Search for the cell housing the specified text and yield its (x, y) center coordinate. 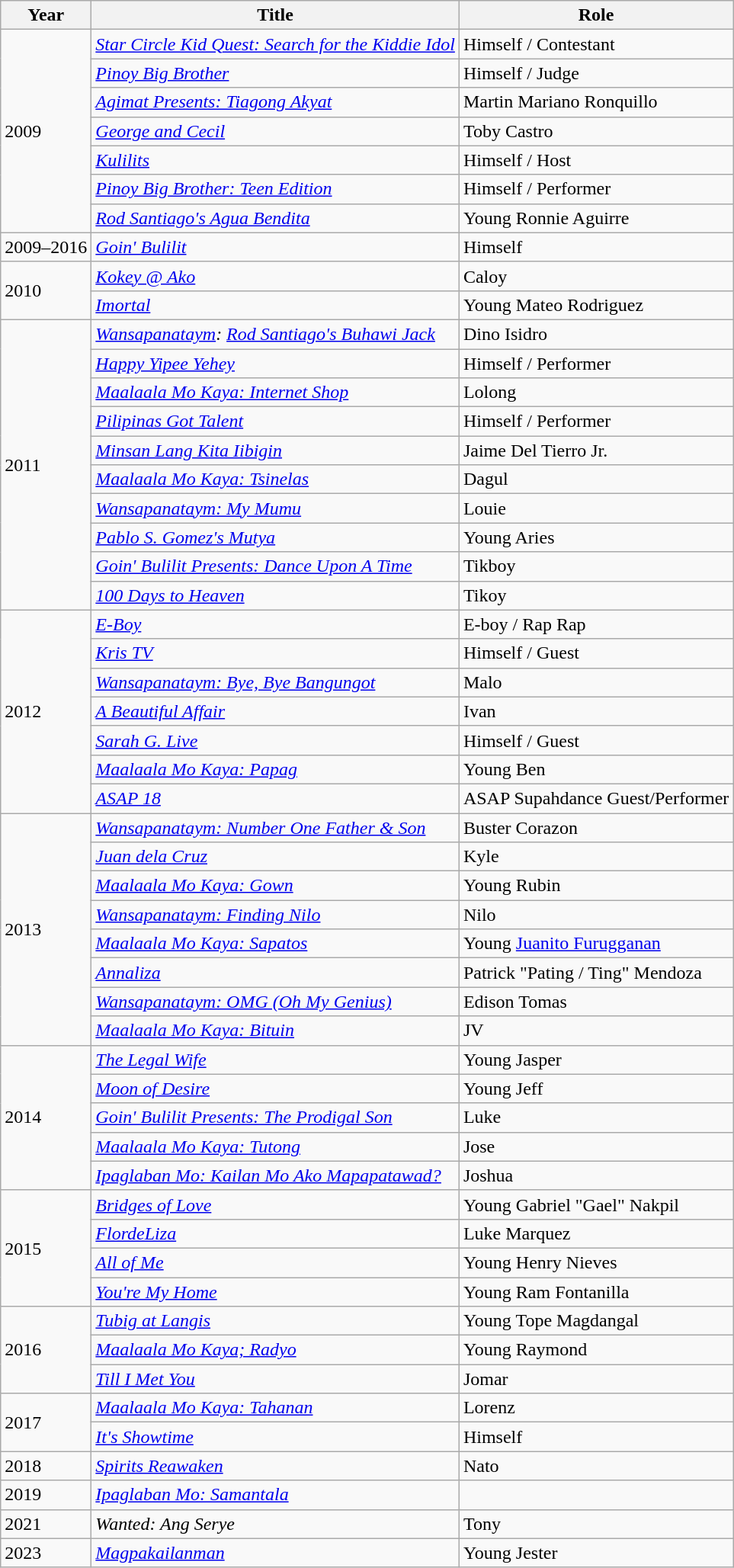
2009–2016 (46, 247)
2017 (46, 1422)
Maalaala Mo Kaya: Internet Shop (276, 393)
Moon of Desire (276, 1089)
Maalaala Mo Kaya: Papag (276, 769)
Himself / Contestant (596, 44)
Ipaglaban Mo: Samantala (276, 1495)
Louie (596, 508)
Kulilits (276, 160)
Young Ram Fontanilla (596, 1292)
2019 (46, 1495)
E-boy / Rap Rap (596, 624)
Dagul (596, 479)
ASAP Supahdance Guest/Performer (596, 798)
The Legal Wife (276, 1060)
Patrick "Pating / Ting" Mendoza (596, 973)
Maalaala Mo Kaya: Gown (276, 886)
Lolong (596, 393)
2021 (46, 1524)
Pinoy Big Brother: Teen Edition (276, 189)
Edison Tomas (596, 1002)
Wansapanataym: Rod Santiago's Buhawi Jack (276, 334)
2023 (46, 1553)
Maalaala Mo Kaya: Tsinelas (276, 479)
Wansapanataym: Bye, Bye Bangungot (276, 682)
Happy Yipee Yehey (276, 364)
Pilipinas Got Talent (276, 422)
Maalaala Mo Kaya: Tutong (276, 1146)
Young Rubin (596, 886)
Spirits Reawaken (276, 1466)
2012 (46, 711)
Himself / Judge (596, 73)
George and Cecil (276, 131)
Lorenz (596, 1408)
Pablo S. Gomez's Mutya (276, 537)
Pinoy Big Brother (276, 73)
Luke Marquez (596, 1233)
Joshua (596, 1175)
JV (596, 1031)
Young Juanito Furugganan (596, 944)
100 Days to Heaven (276, 595)
Ivan (596, 711)
2011 (46, 465)
Martin Mariano Ronquillo (596, 102)
Sarah G. Live (276, 740)
It's Showtime (276, 1437)
You're My Home (276, 1292)
Ipaglaban Mo: Kailan Mo Ako Mapapatawad? (276, 1175)
Goin' Bulilit (276, 247)
Tikboy (596, 566)
Wansapanataym: OMG (Oh My Genius) (276, 1002)
Kris TV (276, 653)
Young Ben (596, 769)
Toby Castro (596, 131)
2015 (46, 1248)
Kyle (596, 857)
2014 (46, 1117)
Nato (596, 1466)
2010 (46, 290)
Jaime Del Tierro Jr. (596, 451)
Tony (596, 1524)
Young Mateo Rodriguez (596, 305)
Tubig at Langis (276, 1321)
Maalaala Mo Kaya: Sapatos (276, 944)
E-Boy (276, 624)
Dino Isidro (596, 334)
Annaliza (276, 973)
FlordeLiza (276, 1233)
Imortal (276, 305)
Young Henry Nieves (596, 1262)
Maalaala Mo Kaya: Tahanan (276, 1408)
Young Jester (596, 1553)
Agimat Presents: Tiagong Akyat (276, 102)
Jomar (596, 1379)
Young Gabriel "Gael" Nakpil (596, 1204)
Himself / Host (596, 160)
2009 (46, 131)
Tikoy (596, 595)
Maalaala Mo Kaya: Bituin (276, 1031)
Malo (596, 682)
Young Tope Magdangal (596, 1321)
Wanted: Ang Serye (276, 1524)
Young Ronnie Aguirre (596, 218)
A Beautiful Affair (276, 711)
Jose (596, 1146)
Till I Met You (276, 1379)
2016 (46, 1350)
Young Jeff (596, 1089)
Maalaala Mo Kaya; Radyo (276, 1350)
Wansapanataym: Finding Nilo (276, 915)
2013 (46, 928)
Title (276, 15)
Magpakailanman (276, 1553)
Role (596, 15)
ASAP 18 (276, 798)
Wansapanataym: Number One Father & Son (276, 827)
All of Me (276, 1262)
Buster Corazon (596, 827)
Wansapanataym: My Mumu (276, 508)
Kokey @ Ako (276, 276)
Goin' Bulilit Presents: The Prodigal Son (276, 1117)
Young Jasper (596, 1060)
Minsan Lang Kita Iibigin (276, 451)
Caloy (596, 276)
Year (46, 15)
Bridges of Love (276, 1204)
Young Raymond (596, 1350)
Young Aries (596, 537)
Luke (596, 1117)
Goin' Bulilit Presents: Dance Upon A Time (276, 566)
Nilo (596, 915)
2018 (46, 1466)
Rod Santiago's Agua Bendita (276, 218)
Juan dela Cruz (276, 857)
Star Circle Kid Quest: Search for the Kiddie Idol (276, 44)
